Extract the (x, y) coordinate from the center of the cell holding the provided text.  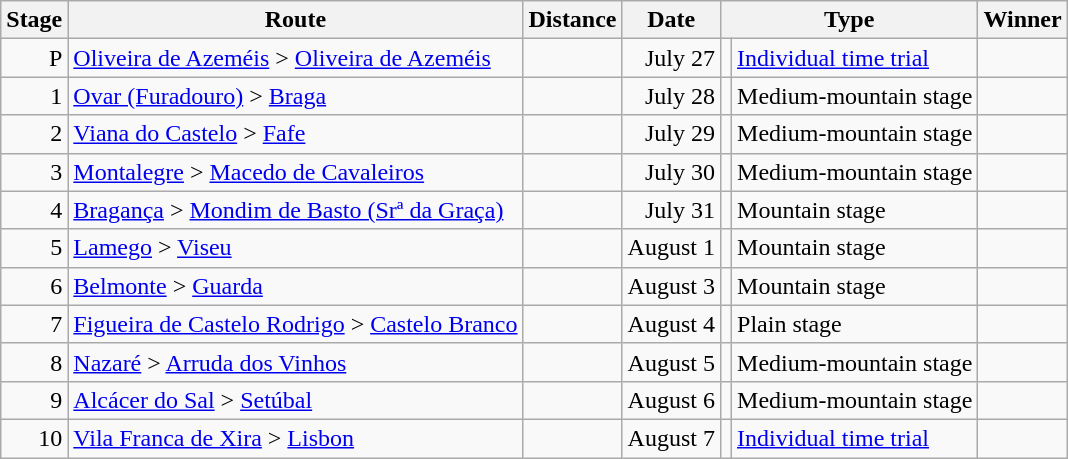
Plain stage (855, 324)
Stage (34, 20)
5 (34, 248)
P (34, 58)
Alcácer do Sal > Setúbal (296, 400)
August 4 (671, 324)
July 31 (671, 210)
1 (34, 96)
August 5 (671, 362)
July 27 (671, 58)
9 (34, 400)
Nazaré > Arruda dos Vinhos (296, 362)
August 1 (671, 248)
3 (34, 172)
6 (34, 286)
Bragança > Mondim de Basto (Srª da Graça) (296, 210)
August 7 (671, 438)
Lamego > Viseu (296, 248)
Route (296, 20)
August 6 (671, 400)
Type (848, 20)
Viana do Castelo > Fafe (296, 134)
Oliveira de Azeméis > Oliveira de Azeméis (296, 58)
Vila Franca de Xira > Lisbon (296, 438)
July 29 (671, 134)
Figueira de Castelo Rodrigo > Castelo Branco (296, 324)
Belmonte > Guarda (296, 286)
Winner (1022, 20)
July 30 (671, 172)
August 3 (671, 286)
Montalegre > Macedo de Cavaleiros (296, 172)
7 (34, 324)
Date (671, 20)
Distance (572, 20)
July 28 (671, 96)
Ovar (Furadouro) > Braga (296, 96)
10 (34, 438)
2 (34, 134)
8 (34, 362)
4 (34, 210)
